Find where the given text appears and provide that cell's center as (x, y) coordinate. 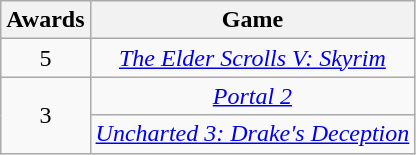
Awards (46, 20)
The Elder Scrolls V: Skyrim (252, 58)
Uncharted 3: Drake's Deception (252, 134)
Portal 2 (252, 96)
3 (46, 115)
Game (252, 20)
5 (46, 58)
